From the cell containing the given text, extract its center point as [X, Y] coordinate. 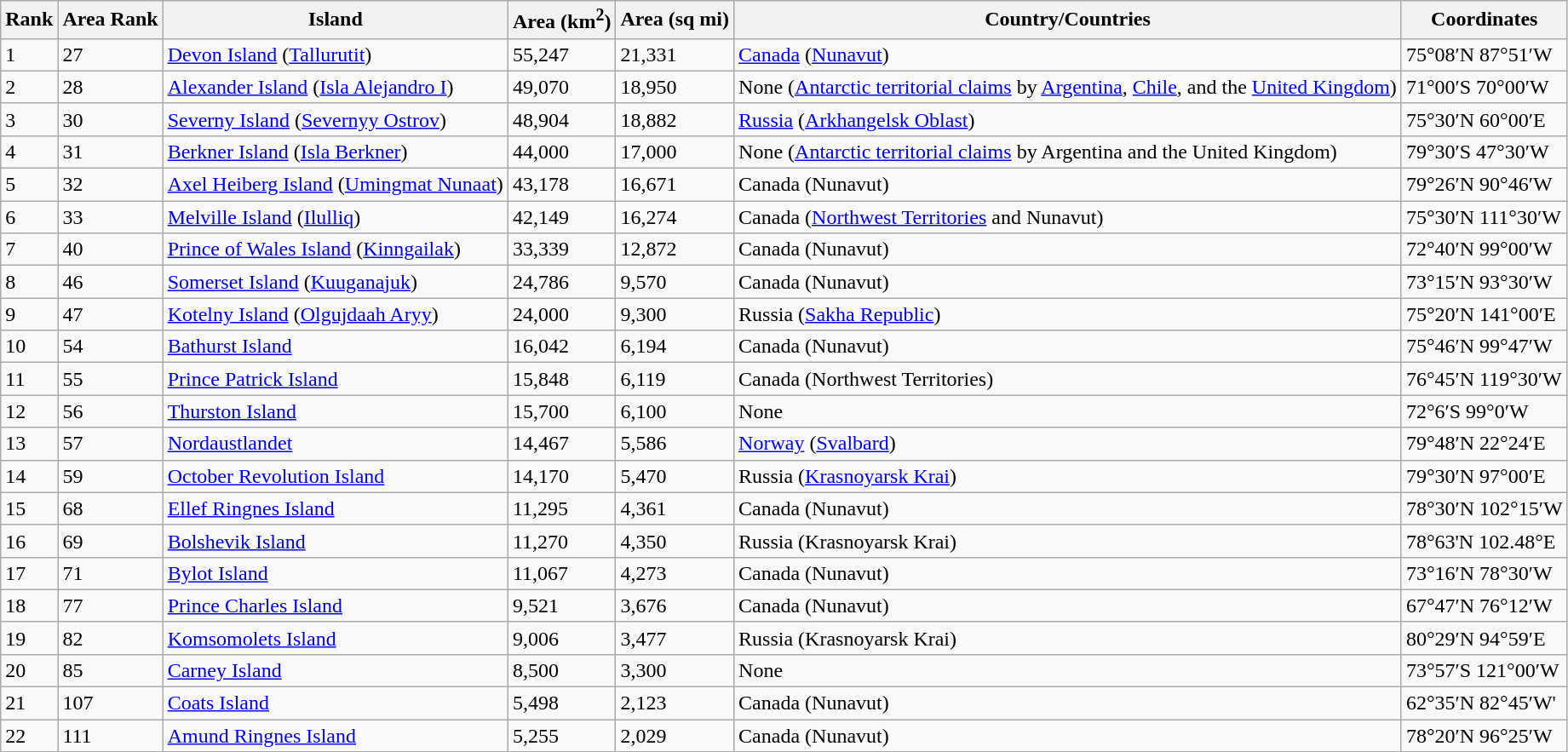
Coats Island [336, 703]
82 [111, 638]
17,000 [675, 152]
6,194 [675, 347]
72°6′S 99°0′W [1484, 411]
Country/Countries [1068, 20]
79°48′N 22°24′E [1484, 444]
Area Rank [111, 20]
7 [29, 250]
44,000 [562, 152]
19 [29, 638]
40 [111, 250]
Devon Island (Tallurutit) [336, 55]
3,477 [675, 638]
5,470 [675, 476]
75°20′N 141°00′E [1484, 314]
21 [29, 703]
4,361 [675, 508]
6 [29, 217]
Bathurst Island [336, 347]
69 [111, 541]
72°40′N 99°00′W [1484, 250]
75°30′N 60°00′E [1484, 119]
78°63'N 102.48°E [1484, 541]
18 [29, 606]
Carney Island [336, 670]
22 [29, 736]
16,274 [675, 217]
79°30′S 47°30′W [1484, 152]
56 [111, 411]
71°00′S 70°00′W [1484, 87]
1 [29, 55]
Bolshevik Island [336, 541]
73°16′N 78°30′W [1484, 573]
33,339 [562, 250]
6,100 [675, 411]
10 [29, 347]
68 [111, 508]
77 [111, 606]
4,273 [675, 573]
Nordaustlandet [336, 444]
79°30′N 97°00′E [1484, 476]
54 [111, 347]
27 [111, 55]
57 [111, 444]
Area (km2) [562, 20]
Melville Island (Ilulliq) [336, 217]
Somerset Island (Kuuganajuk) [336, 282]
None (Antarctic territorial claims by Argentina, Chile, and the United Kingdom) [1068, 87]
Komsomolets Island [336, 638]
42,149 [562, 217]
Severny Island (Severnyy Ostrov) [336, 119]
5,498 [562, 703]
Ellef Ringnes Island [336, 508]
9 [29, 314]
46 [111, 282]
13 [29, 444]
3,300 [675, 670]
59 [111, 476]
8,500 [562, 670]
3 [29, 119]
Bylot Island [336, 573]
14 [29, 476]
15,700 [562, 411]
Area (sq mi) [675, 20]
16 [29, 541]
18,950 [675, 87]
12,872 [675, 250]
32 [111, 185]
Thurston Island [336, 411]
Amund Ringnes Island [336, 736]
16,671 [675, 185]
20 [29, 670]
21,331 [675, 55]
Russia (Arkhangelsk Oblast) [1068, 119]
43,178 [562, 185]
Axel Heiberg Island (Umingmat Nunaat) [336, 185]
24,000 [562, 314]
Rank [29, 20]
None (Antarctic territorial claims by Argentina and the United Kingdom) [1068, 152]
111 [111, 736]
15 [29, 508]
Norway (Svalbard) [1068, 444]
71 [111, 573]
31 [111, 152]
9,300 [675, 314]
2,123 [675, 703]
9,521 [562, 606]
Prince of Wales Island (Kinngailak) [336, 250]
Canada (Northwest Territories and Nunavut) [1068, 217]
85 [111, 670]
17 [29, 573]
4,350 [675, 541]
Canada (Northwest Territories) [1068, 379]
5 [29, 185]
78°30′N 102°15′W [1484, 508]
16,042 [562, 347]
62°35′N 82°45′W' [1484, 703]
18,882 [675, 119]
8 [29, 282]
73°15′N 93°30′W [1484, 282]
67°47′N 76°12′W [1484, 606]
2,029 [675, 736]
11,270 [562, 541]
55 [111, 379]
Berkner Island (Isla Berkner) [336, 152]
14,467 [562, 444]
75°30′N 111°30′W [1484, 217]
47 [111, 314]
79°26′N 90°46′W [1484, 185]
5,255 [562, 736]
4 [29, 152]
107 [111, 703]
October Revolution Island [336, 476]
33 [111, 217]
Coordinates [1484, 20]
5,586 [675, 444]
Alexander Island (Isla Alejandro I) [336, 87]
3,676 [675, 606]
Prince Charles Island [336, 606]
11,295 [562, 508]
78°20′N 96°25′W [1484, 736]
Island [336, 20]
2 [29, 87]
49,070 [562, 87]
28 [111, 87]
12 [29, 411]
Russia (Sakha Republic) [1068, 314]
14,170 [562, 476]
24,786 [562, 282]
80°29′N 94°59′E [1484, 638]
11,067 [562, 573]
Prince Patrick Island [336, 379]
15,848 [562, 379]
75°08′N 87°51′W [1484, 55]
48,904 [562, 119]
9,006 [562, 638]
55,247 [562, 55]
73°57′S 121°00′W [1484, 670]
76°45′N 119°30′W [1484, 379]
6,119 [675, 379]
75°46′N 99°47′W [1484, 347]
Kotelny Island (Olgujdaah Aryy) [336, 314]
11 [29, 379]
30 [111, 119]
9,570 [675, 282]
